Locate the cell with the specified text and output its [X, Y] center coordinate. 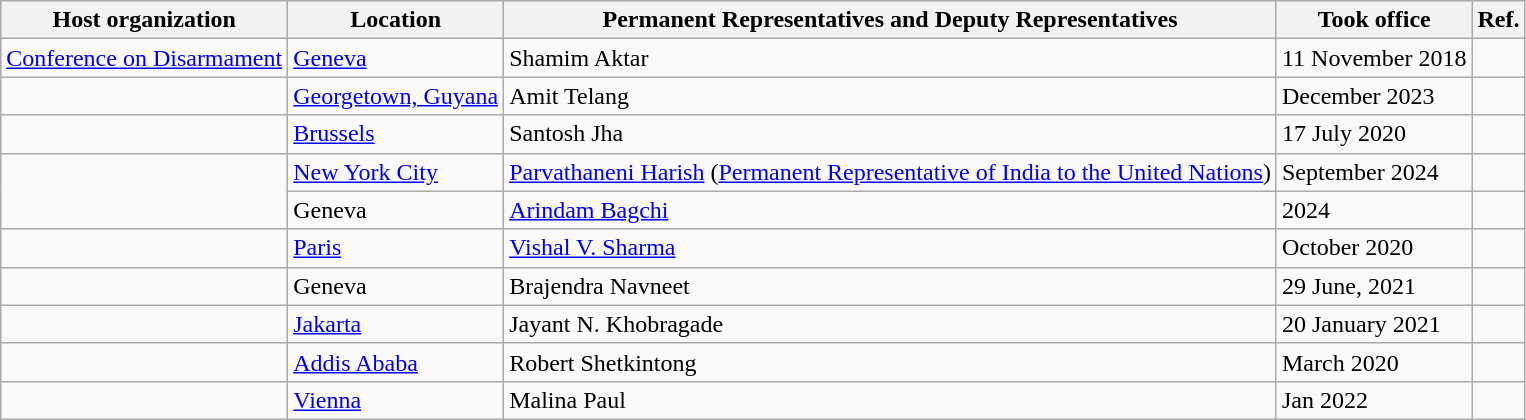
Georgetown, Guyana [396, 96]
Host organization [144, 20]
March 2020 [1374, 362]
September 2024 [1374, 172]
Vishal V. Sharma [890, 248]
Addis Ababa [396, 362]
17 July 2020 [1374, 134]
Paris [396, 248]
October 2020 [1374, 248]
Location [396, 20]
Parvathaneni Harish (Permanent Representative of India to the United Nations) [890, 172]
December 2023 [1374, 96]
Took office [1374, 20]
Jayant N. Khobragade [890, 324]
Permanent Representatives and Deputy Representatives [890, 20]
Brajendra Navneet [890, 286]
Vienna [396, 400]
Brussels [396, 134]
Jan 2022 [1374, 400]
New York City [396, 172]
Jakarta [396, 324]
Ref. [1498, 20]
Robert Shetkintong [890, 362]
Arindam Bagchi [890, 210]
20 January 2021 [1374, 324]
Amit Telang [890, 96]
2024 [1374, 210]
11 November 2018 [1374, 58]
Malina Paul [890, 400]
Conference on Disarmament [144, 58]
Santosh Jha [890, 134]
29 June, 2021 [1374, 286]
Shamim Aktar [890, 58]
